Determine the [x, y] coordinate at the center of the cell enclosing the given text.  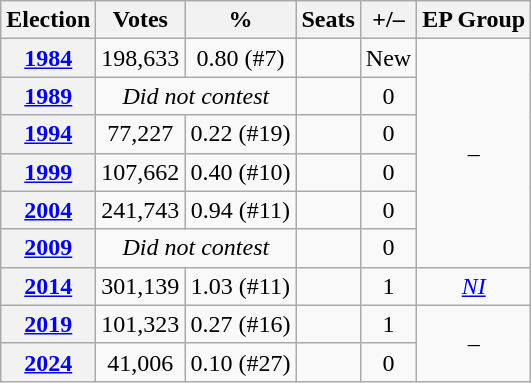
101,323 [140, 324]
Votes [140, 20]
41,006 [140, 362]
Seats [328, 20]
1984 [48, 58]
0.40 (#10) [240, 172]
0.80 (#7) [240, 58]
0.10 (#27) [240, 362]
1999 [48, 172]
2004 [48, 210]
+/– [388, 20]
1994 [48, 134]
0.22 (#19) [240, 134]
1.03 (#11) [240, 286]
Election [48, 20]
NI [474, 286]
2014 [48, 286]
2019 [48, 324]
0.94 (#11) [240, 210]
241,743 [140, 210]
1989 [48, 96]
301,139 [140, 286]
77,227 [140, 134]
107,662 [140, 172]
New [388, 58]
2009 [48, 248]
0.27 (#16) [240, 324]
EP Group [474, 20]
198,633 [140, 58]
2024 [48, 362]
% [240, 20]
